Search for the cell housing the specified text and yield its (x, y) center coordinate. 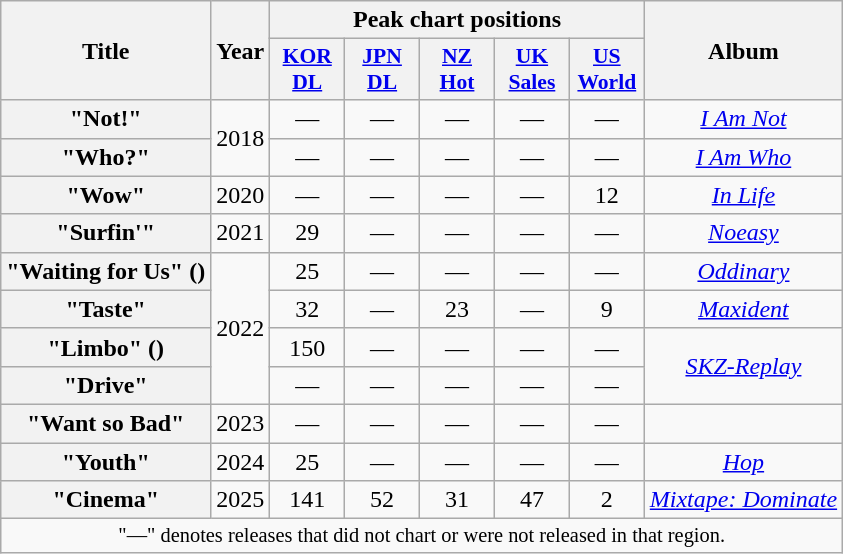
"Want so Bad" (106, 423)
"Surfin'" (106, 233)
150 (308, 347)
"—" denotes releases that did not chart or were not released in that region. (422, 536)
"Who?" (106, 157)
31 (458, 500)
52 (382, 500)
12 (606, 195)
"Wow" (106, 195)
2018 (240, 138)
Year (240, 50)
Noeasy (743, 233)
"Limbo" () (106, 347)
I Am Who (743, 157)
141 (308, 500)
Title (106, 50)
Maxident (743, 309)
Hop (743, 461)
2020 (240, 195)
"Waiting for Us" () (106, 271)
JPNDL (382, 70)
NZHot (458, 70)
2021 (240, 233)
9 (606, 309)
UKSales (532, 70)
32 (308, 309)
I Am Not (743, 119)
2025 (240, 500)
29 (308, 233)
Mixtape: Dominate (743, 500)
"Not!" (106, 119)
KORDL (308, 70)
Peak chart positions (458, 20)
47 (532, 500)
2022 (240, 328)
USWorld (606, 70)
23 (458, 309)
"Youth" (106, 461)
"Drive" (106, 385)
"Taste" (106, 309)
Oddinary (743, 271)
2024 (240, 461)
Album (743, 50)
2 (606, 500)
SKZ-Replay (743, 366)
In Life (743, 195)
"Cinema" (106, 500)
2023 (240, 423)
